Provide the [x, y] coordinate of the cell's center where the given text is located.  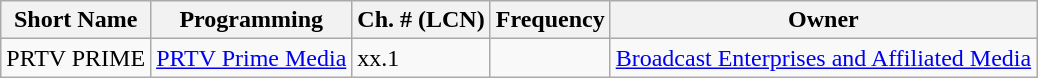
PRTV PRIME [76, 58]
xx.1 [421, 58]
Frequency [550, 20]
Ch. # (LCN) [421, 20]
Short Name [76, 20]
PRTV Prime Media [252, 58]
Broadcast Enterprises and Affiliated Media [823, 58]
Owner [823, 20]
Programming [252, 20]
